Capture the cell that displays the provided text and extract its (X, Y) central coordinate. 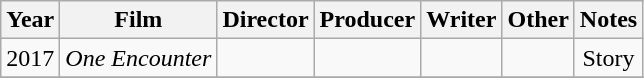
Other (538, 20)
Story (608, 58)
Writer (462, 20)
Producer (368, 20)
2017 (30, 58)
One Encounter (138, 58)
Year (30, 20)
Notes (608, 20)
Director (266, 20)
Film (138, 20)
